For the text-containing cell, return its midpoint in [x, y] coordinate format. 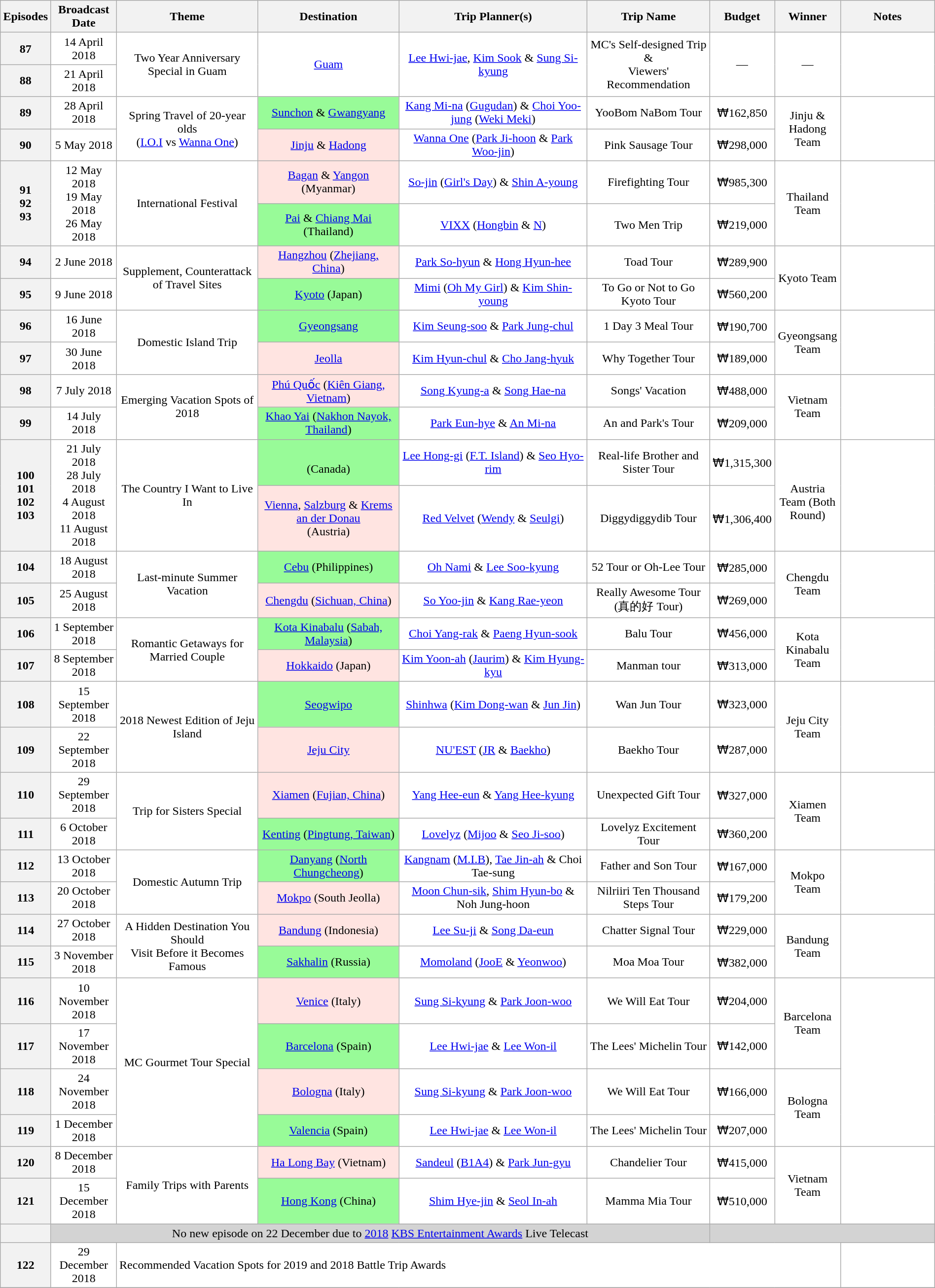
₩209,000 [742, 423]
119 [26, 1130]
112 [26, 866]
15 September 2018 [84, 704]
106 [26, 634]
25 August 2018 [84, 600]
100101102103 [26, 495]
Pai & Chiang Mai (Thailand) [328, 225]
Father and Son Tour [648, 866]
Episodes [26, 17]
₩382,000 [742, 962]
89 [26, 112]
International Festival [187, 203]
Chengdu (Sichuan, China) [328, 600]
Bandung (Indonesia) [328, 930]
12 May 201819 May 201826 May 2018 [84, 203]
104 [26, 567]
Kim Hyun-chul & Cho Jang-hyuk [493, 358]
96 [26, 326]
8 December 2018 [84, 1162]
5 May 2018 [84, 145]
₩142,000 [742, 1046]
Oh Nami & Lee Soo-kyung [493, 567]
16 June 2018 [84, 326]
Lovelyz (Mijoo & Seo Ji-soo) [493, 834]
Chengdu Team [808, 585]
NU'EST (JR & Baekho) [493, 750]
Park So-hyun & Hong Hyun-hee [493, 262]
Hong Kong (China) [328, 1201]
₩456,000 [742, 634]
₩287,000 [742, 750]
Austria Team (Both Round) [808, 495]
Domestic Autumn Trip [187, 882]
Jeju City Team [808, 727]
Lovelyz Excitement Tour [648, 834]
Notes [888, 17]
Park Eun-hye & An Mi-na [493, 423]
6 October 2018 [84, 834]
Kim Yoon-ah (Jaurim) & Kim Hyung-kyu [493, 665]
Kyoto Team [808, 278]
30 June 2018 [84, 358]
7 July 2018 [84, 390]
Nilriiri Ten Thousand Steps Tour [648, 898]
₩488,000 [742, 390]
So Yoo-jin & Kang Rae-yeon [493, 600]
10 November 2018 [84, 1001]
Red Velvet (Wendy & Seulgi) [493, 519]
Kyoto (Japan) [328, 294]
Hangzhou (Zhejiang, China) [328, 262]
Supplement, Counterattack of Travel Sites [187, 278]
22 September 2018 [84, 750]
₩1,306,400 [742, 519]
Firefighting Tour [648, 182]
14 April 2018 [84, 48]
Phú Quốc (Kiên Giang, Vietnam) [328, 390]
Emerging Vacation Spots of 2018 [187, 407]
8 September 2018 [84, 665]
110 [26, 795]
Wan Jun Tour [648, 704]
99 [26, 423]
Songs' Vacation [648, 390]
Pink Sausage Tour [648, 145]
MC's Self-designed Trip & Viewers' Recommendation [648, 65]
₩415,000 [742, 1162]
24 November 2018 [84, 1091]
98 [26, 390]
Manman tour [648, 665]
Guam [328, 65]
Venice (Italy) [328, 1001]
(Canada) [328, 462]
Wanna One (Park Ji-hoon & Park Woo-jin) [493, 145]
Jeju City [328, 750]
Baekho Tour [648, 750]
Theme [187, 17]
87 [26, 48]
Lee Hong-gi (F.T. Island) & Seo Hyo-rim [493, 462]
₩289,900 [742, 262]
94 [26, 262]
Two Men Trip [648, 225]
Bagan & Yangon (Myanmar) [328, 182]
₩285,000 [742, 567]
Romantic Getaways for Married Couple [187, 650]
120 [26, 1162]
₩190,700 [742, 326]
Valencia (Spain) [328, 1130]
Shim Hye-jin & Seol In-ah [493, 1201]
Kim Seung-soo & Park Jung-chul [493, 326]
95 [26, 294]
Kota Kinabalu Team [808, 650]
3 November 2018 [84, 962]
105 [26, 600]
Gyeongsang [328, 326]
Gyeongsang Team [808, 342]
Lee Su-ji & Song Da-eun [493, 930]
Khao Yai (Nakhon Nayok, Thailand) [328, 423]
97 [26, 358]
₩219,000 [742, 225]
YooBom NaBom Tour [648, 112]
113 [26, 898]
Diggydiggydib Tour [648, 519]
Ha Long Bay (Vietnam) [328, 1162]
Vienna, Salzburg & Krems an der Donau(Austria) [328, 519]
28 April 2018 [84, 112]
Last-minute Summer Vacation [187, 585]
₩323,000 [742, 704]
No new episode on 22 December due to 2018 KBS Entertainment Awards Live Telecast [380, 1233]
Two Year Anniversary Special in Guam [187, 65]
Broadcast Date [84, 17]
Trip Name [648, 17]
Barcelona (Spain) [328, 1046]
Chatter Signal Tour [648, 930]
Shinhwa (Kim Dong-wan & Jun Jin) [493, 704]
Destination [328, 17]
Unexpected Gift Tour [648, 795]
₩189,000 [742, 358]
Family Trips with Parents [187, 1185]
1 Day 3 Meal Tour [648, 326]
Sakhalin (Russia) [328, 962]
₩327,000 [742, 795]
Momoland (JooE & Yeonwoo) [493, 962]
Budget [742, 17]
107 [26, 665]
122 [26, 1265]
Bologna Team [808, 1107]
Jinju & Hadong Team [808, 129]
Sunchon & Gwangyang [328, 112]
Hokkaido (Japan) [328, 665]
Mokpo (South Jeolla) [328, 898]
To Go or Not to Go Kyoto Tour [648, 294]
Lee Hwi-jae, Kim Sook & Sung Si-kyung [493, 65]
Jinju & Hadong [328, 145]
121 [26, 1201]
₩179,200 [742, 898]
114 [26, 930]
2018 Newest Edition of Jeju Island [187, 727]
A Hidden Destination You ShouldVisit Before it Becomes Famous [187, 946]
So-jin (Girl's Day) & Shin A-young [493, 182]
Sandeul (B1A4) & Park Jun-gyu [493, 1162]
919293 [26, 203]
Choi Yang-rak & Paeng Hyun-sook [493, 634]
Spring Travel of 20-year olds(I.O.I vs Wanna One) [187, 129]
Mokpo Team [808, 882]
109 [26, 750]
1 December 2018 [84, 1130]
Mimi (Oh My Girl) & Kim Shin-young [493, 294]
An and Park's Tour [648, 423]
Cebu (Philippines) [328, 567]
90 [26, 145]
Seogwipo [328, 704]
111 [26, 834]
Recommended Vacation Spots for 2019 and 2018 Battle Trip Awards [479, 1265]
Barcelona Team [808, 1023]
₩204,000 [742, 1001]
Thailand Team [808, 203]
Trip for Sisters Special [187, 811]
116 [26, 1001]
Real-life Brother and Sister Tour [648, 462]
₩510,000 [742, 1201]
₩560,200 [742, 294]
Mamma Mia Tour [648, 1201]
₩229,000 [742, 930]
Moon Chun-sik, Shim Hyun-bo & Noh Jung-hoon [493, 898]
₩269,000 [742, 600]
108 [26, 704]
27 October 2018 [84, 930]
29 September 2018 [84, 795]
₩360,200 [742, 834]
Winner [808, 17]
9 June 2018 [84, 294]
₩166,000 [742, 1091]
Trip Planner(s) [493, 17]
₩162,850 [742, 112]
20 October 2018 [84, 898]
Bologna (Italy) [328, 1091]
21 July 201828 July 20184 August 201811 August 2018 [84, 495]
₩207,000 [742, 1130]
Really Awesome Tour (真的好 Tour) [648, 600]
Balu Tour [648, 634]
Xiamen (Fujian, China) [328, 795]
Jeolla [328, 358]
2 June 2018 [84, 262]
1 September 2018 [84, 634]
15 December 2018 [84, 1201]
29 December 2018 [84, 1265]
18 August 2018 [84, 567]
Kota Kinabalu (Sabah, Malaysia) [328, 634]
₩167,000 [742, 866]
Kangnam (M.I.B), Tae Jin-ah & Choi Tae-sung [493, 866]
Bandung Team [808, 946]
₩313,000 [742, 665]
117 [26, 1046]
52 Tour or Oh-Lee Tour [648, 567]
₩1,315,300 [742, 462]
17 November 2018 [84, 1046]
13 October 2018 [84, 866]
Toad Tour [648, 262]
MC Gourmet Tour Special [187, 1062]
Domestic Island Trip [187, 342]
21 April 2018 [84, 81]
118 [26, 1091]
Chandelier Tour [648, 1162]
88 [26, 81]
Kang Mi-na (Gugudan) & Choi Yoo-jung (Weki Meki) [493, 112]
VIXX (Hongbin & N) [493, 225]
14 July 2018 [84, 423]
Yang Hee-eun & Yang Hee-kyung [493, 795]
Danyang (North Chungcheong) [328, 866]
The Country I Want to Live In [187, 495]
₩985,300 [742, 182]
Xiamen Team [808, 811]
₩298,000 [742, 145]
Song Kyung-a & Song Hae-na [493, 390]
Kenting (Pingtung, Taiwan) [328, 834]
Moa Moa Tour [648, 962]
115 [26, 962]
Why Together Tour [648, 358]
